Search for the cell housing the specified text and yield its (X, Y) center coordinate. 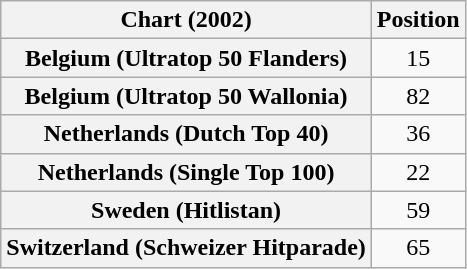
Position (418, 20)
Switzerland (Schweizer Hitparade) (186, 248)
82 (418, 96)
65 (418, 248)
Belgium (Ultratop 50 Wallonia) (186, 96)
Belgium (Ultratop 50 Flanders) (186, 58)
Netherlands (Dutch Top 40) (186, 134)
Netherlands (Single Top 100) (186, 172)
Sweden (Hitlistan) (186, 210)
59 (418, 210)
15 (418, 58)
36 (418, 134)
22 (418, 172)
Chart (2002) (186, 20)
